Scan for the cell matching the given text and deliver its (x, y) coordinate at center. 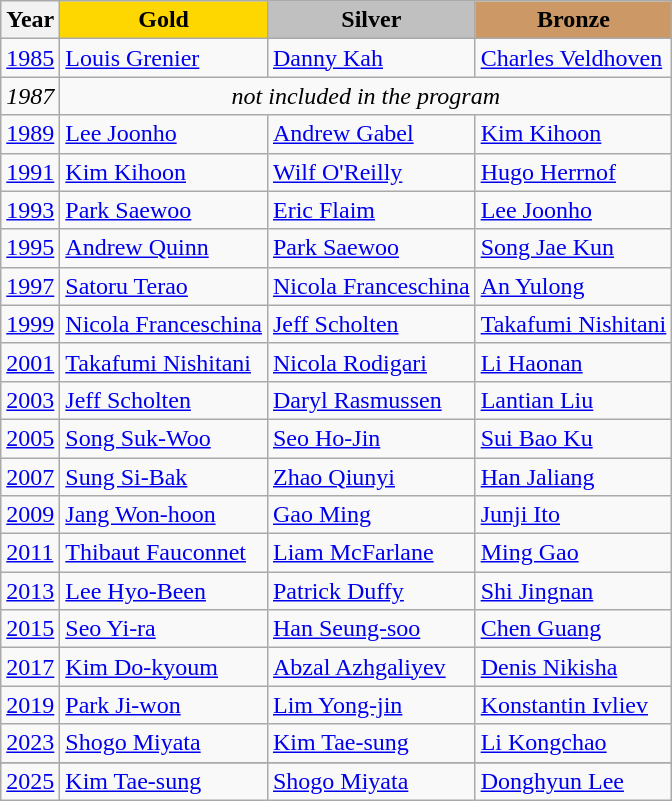
Denis Nikisha (574, 667)
2013 (30, 591)
2007 (30, 477)
Eric Flaim (371, 210)
1985 (30, 58)
Junji Ito (574, 515)
Daryl Rasmussen (371, 400)
Gao Ming (371, 515)
Park Ji-won (164, 705)
Li Kongchao (574, 743)
Kim Do-kyoum (164, 667)
Year (30, 20)
Satoru Terao (164, 286)
Ming Gao (574, 553)
2019 (30, 705)
2005 (30, 438)
2009 (30, 515)
Patrick Duffy (371, 591)
1987 (30, 96)
2017 (30, 667)
Seo Ho-Jin (371, 438)
Silver (371, 20)
Abzal Azhgaliyev (371, 667)
Han Jaliang (574, 477)
Jang Won-hoon (164, 515)
1989 (30, 134)
1997 (30, 286)
Louis Grenier (164, 58)
Song Suk-Woo (164, 438)
1993 (30, 210)
Zhao Qiunyi (371, 477)
Bronze (574, 20)
Thibaut Fauconnet (164, 553)
Song Jae Kun (574, 248)
Liam McFarlane (371, 553)
Hugo Herrnof (574, 172)
Han Seung-soo (371, 629)
Gold (164, 20)
Sui Bao Ku (574, 438)
Chen Guang (574, 629)
2011 (30, 553)
Konstantin Ivliev (574, 705)
Nicola Rodigari (371, 362)
Lim Yong-jin (371, 705)
1995 (30, 248)
An Yulong (574, 286)
Sung Si-Bak (164, 477)
Lee Hyo-Been (164, 591)
2023 (30, 743)
Lantian Liu (574, 400)
Li Haonan (574, 362)
Wilf O'Reilly (371, 172)
Shi Jingnan (574, 591)
Charles Veldhoven (574, 58)
2003 (30, 400)
not included in the program (366, 96)
Andrew Quinn (164, 248)
Danny Kah (371, 58)
Seo Yi-ra (164, 629)
Donghyun Lee (574, 781)
1999 (30, 324)
2001 (30, 362)
2025 (30, 781)
2015 (30, 629)
1991 (30, 172)
Andrew Gabel (371, 134)
